Search for the cell housing the specified text and yield its (X, Y) center coordinate. 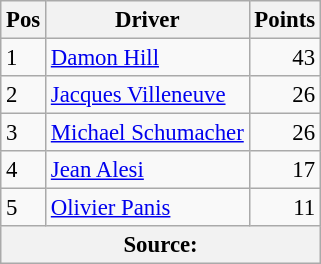
43 (284, 58)
2 (24, 95)
Damon Hill (148, 58)
5 (24, 208)
Olivier Panis (148, 208)
Driver (148, 20)
Jacques Villeneuve (148, 95)
17 (284, 170)
Pos (24, 20)
3 (24, 133)
1 (24, 58)
Michael Schumacher (148, 133)
Points (284, 20)
11 (284, 208)
4 (24, 170)
Source: (161, 245)
Jean Alesi (148, 170)
